Capture the cell that displays the provided text and extract its (X, Y) central coordinate. 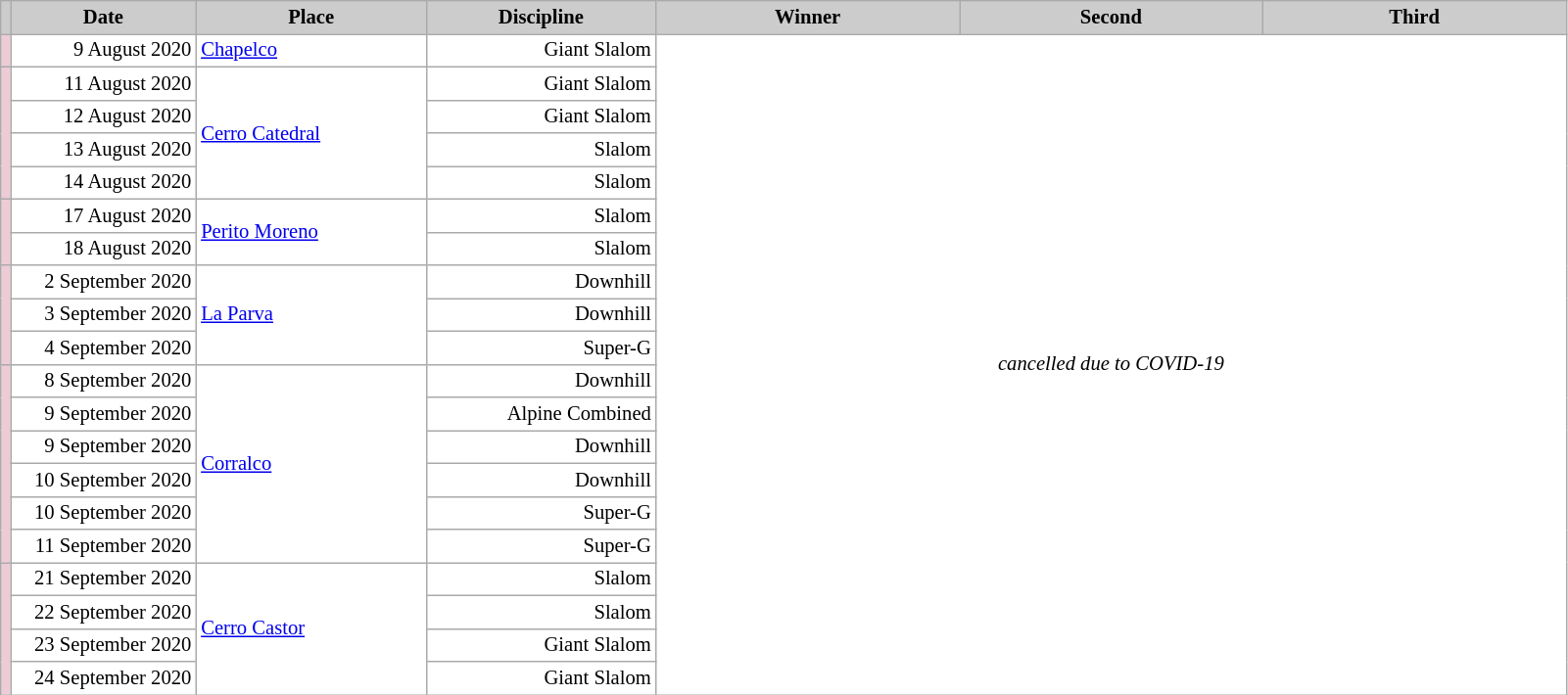
18 August 2020 (103, 249)
Winner (808, 17)
22 September 2020 (103, 612)
Date (103, 17)
Perito Moreno (311, 232)
12 August 2020 (103, 116)
11 September 2020 (103, 545)
Third (1414, 17)
4 September 2020 (103, 347)
Alpine Combined (541, 414)
Corralco (311, 463)
11 August 2020 (103, 83)
23 September 2020 (103, 645)
2 September 2020 (103, 281)
17 August 2020 (103, 215)
21 September 2020 (103, 579)
Cerro Catedral (311, 133)
14 August 2020 (103, 182)
Place (311, 17)
Chapelco (311, 50)
13 August 2020 (103, 150)
9 August 2020 (103, 50)
24 September 2020 (103, 678)
Discipline (541, 17)
cancelled due to COVID-19 (1111, 364)
Cerro Castor (311, 628)
Second (1112, 17)
8 September 2020 (103, 381)
3 September 2020 (103, 314)
La Parva (311, 313)
